Search for the cell housing the specified text and yield its (X, Y) center coordinate. 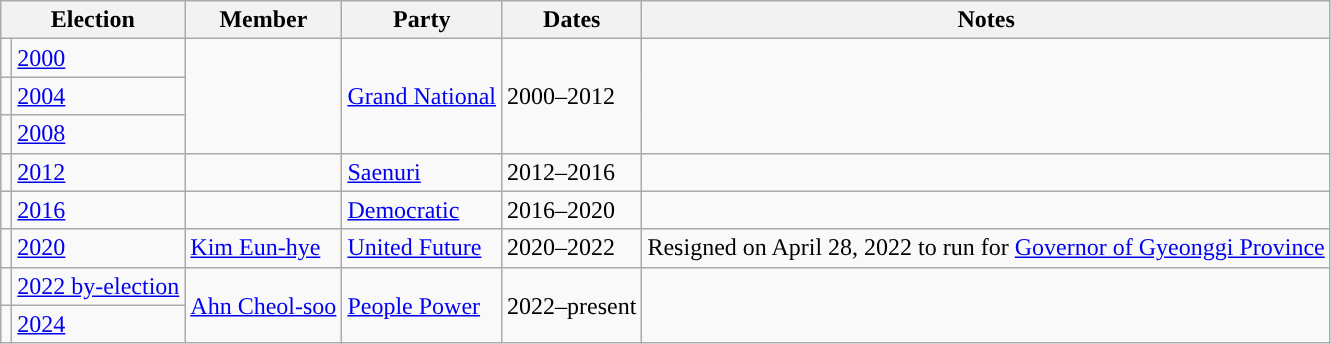
Grand National (422, 96)
2008 (98, 134)
2024 (98, 324)
2000–2012 (572, 96)
Resigned on April 28, 2022 to run for Governor of Gyeonggi Province (986, 248)
2012 (98, 172)
Dates (572, 20)
Democratic (422, 210)
2016 (98, 210)
Ahn Cheol-soo (264, 305)
Saenuri (422, 172)
Election (93, 20)
2012–2016 (572, 172)
2022 by-election (98, 286)
Notes (986, 20)
2016–2020 (572, 210)
2000 (98, 58)
Member (264, 20)
2020 (98, 248)
2020–2022 (572, 248)
2022–present (572, 305)
Kim Eun-hye (264, 248)
Party (422, 20)
People Power (422, 305)
United Future (422, 248)
2004 (98, 96)
